Provide the (X, Y) coordinate of the cell's center where the given text is located.  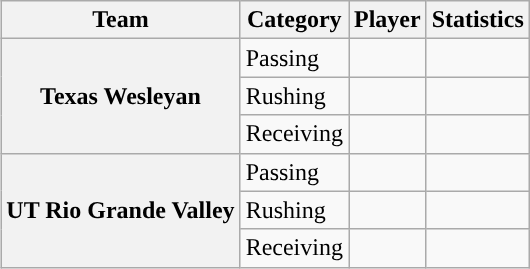
Texas Wesleyan (120, 96)
Category (294, 20)
Player (387, 20)
Statistics (478, 20)
UT Rio Grande Valley (120, 210)
Team (120, 20)
